From the cell containing the given text, extract its center point as (x, y) coordinate. 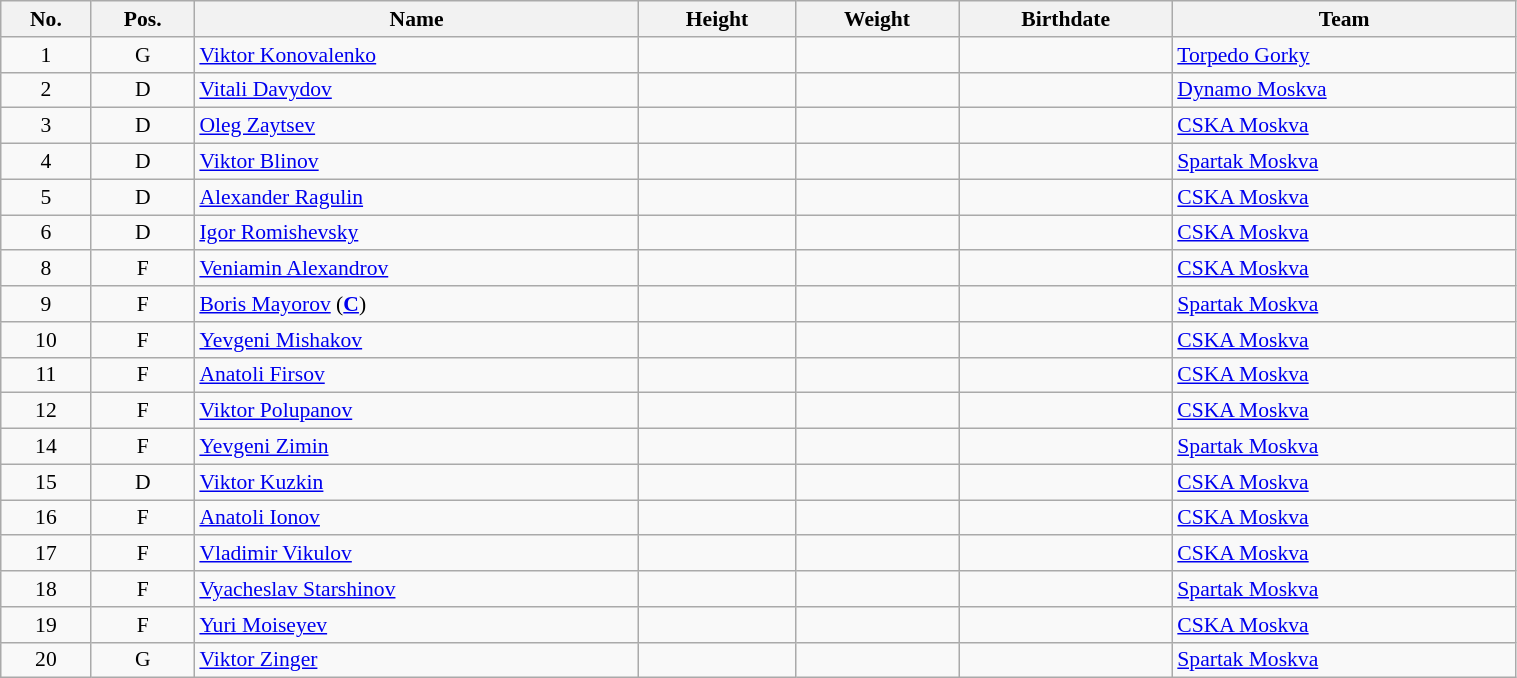
Anatoli Ionov (416, 518)
Pos. (142, 19)
18 (46, 589)
5 (46, 197)
Oleg Zaytsev (416, 126)
19 (46, 625)
Weight (877, 19)
Yuri Moiseyev (416, 625)
11 (46, 375)
1 (46, 55)
6 (46, 233)
Alexander Ragulin (416, 197)
2 (46, 90)
Vyacheslav Starshinov (416, 589)
Birthdate (1066, 19)
14 (46, 447)
9 (46, 304)
Anatoli Firsov (416, 375)
No. (46, 19)
4 (46, 162)
Igor Romishevsky (416, 233)
10 (46, 340)
16 (46, 518)
Dynamo Moskva (1344, 90)
Yevgeni Mishakov (416, 340)
Vitali Davydov (416, 90)
20 (46, 660)
12 (46, 411)
Viktor Polupanov (416, 411)
Viktor Kuzkin (416, 482)
8 (46, 269)
Height (717, 19)
Viktor Blinov (416, 162)
3 (46, 126)
Veniamin Alexandrov (416, 269)
Torpedo Gorky (1344, 55)
Viktor Zinger (416, 660)
Boris Mayorov (C) (416, 304)
Vladimir Vikulov (416, 554)
Yevgeni Zimin (416, 447)
15 (46, 482)
Viktor Konovalenko (416, 55)
Team (1344, 19)
Name (416, 19)
17 (46, 554)
